Find where the given text appears and provide that cell's center as [x, y] coordinate. 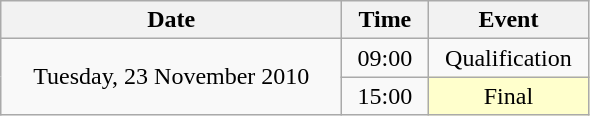
Tuesday, 23 November 2010 [172, 77]
15:00 [385, 96]
Event [508, 20]
Qualification [508, 58]
Time [385, 20]
Date [172, 20]
09:00 [385, 58]
Final [508, 96]
